Capture the cell that displays the provided text and extract its (X, Y) central coordinate. 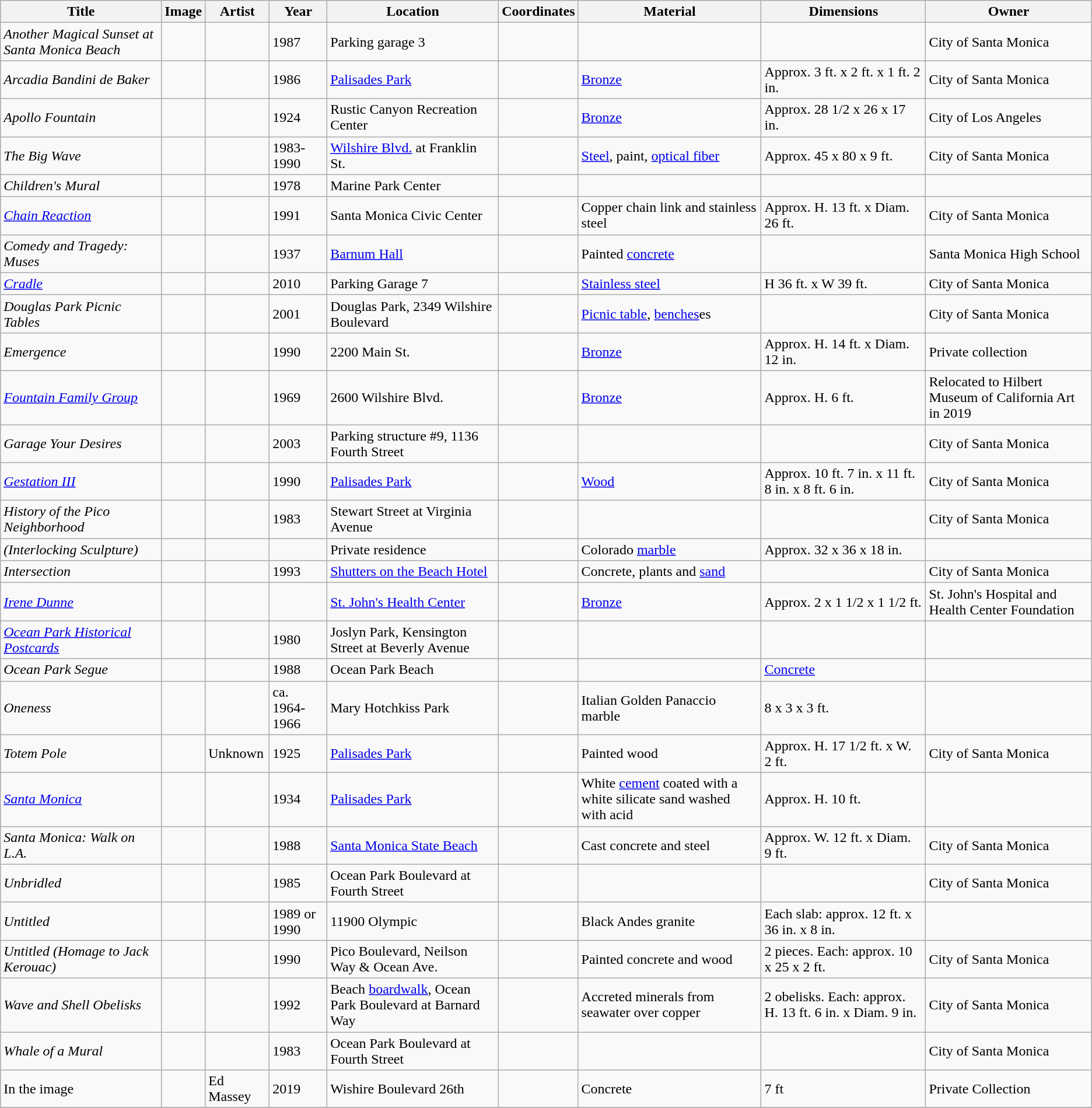
Oneness (81, 708)
Approx. H. 13 ft. x Diam. 26 ft. (843, 216)
1937 (299, 253)
Dimensions (843, 12)
Colorado marble (670, 550)
Approx. 10 ft. 7 in. x 11 ft. 8 in. x 8 ft. 6 in. (843, 482)
Each slab: approx. 12 ft. x 36 in. x 8 in. (843, 921)
2 pieces. Each: approx. 10 x 25 x 2 ft. (843, 959)
Ed Massey (237, 1089)
Santa Monica State Beach (413, 845)
Approx. 32 x 36 x 18 in. (843, 550)
Santa Monica (81, 799)
2001 (299, 314)
H 36 ft. x W 39 ft. (843, 284)
1993 (299, 572)
Cradle (81, 284)
1992 (299, 1005)
Emergence (81, 351)
Parking structure #9, 1136 Fourth Street (413, 443)
Painted concrete (670, 253)
Unbridled (81, 883)
1986 (299, 79)
1991 (299, 216)
1925 (299, 754)
Year (299, 12)
Approx. H. 10 ft. (843, 799)
Santa Monica High School (1009, 253)
Fountain Family Group (81, 397)
Intersection (81, 572)
2600 Wilshire Blvd. (413, 397)
Approx. 3 ft. x 2 ft. x 1 ft. 2 in. (843, 79)
Irene Dunne (81, 602)
Approx. 2 x 1 1/2 x 1 1/2 ft. (843, 602)
8 x 3 x 3 ft. (843, 708)
Black Andes granite (670, 921)
St. John's Hospital and Health Center Foundation (1009, 602)
Painted concrete and wood (670, 959)
White cement coated with a white silicate sand washed with acid (670, 799)
11900 Olympic (413, 921)
Steel, paint, optical fiber (670, 155)
2019 (299, 1089)
1969 (299, 397)
Stainless steel (670, 284)
Title (81, 12)
Arcadia Bandini de Baker (81, 79)
Copper chain link and stainless steel (670, 216)
1987 (299, 42)
Painted wood (670, 754)
Shutters on the Beach Hotel (413, 572)
Material (670, 12)
Ocean Park Historical Postcards (81, 639)
Barnum Hall (413, 253)
1985 (299, 883)
St. John's Health Center (413, 602)
Mary Hotchkiss Park (413, 708)
Beach boardwalk, Ocean Park Boulevard at Barnard Way (413, 1005)
1934 (299, 799)
Image (183, 12)
Wave and Shell Obelisks (81, 1005)
Untitled (Homage to Jack Kerouac) (81, 959)
Santa Monica Civic Center (413, 216)
1978 (299, 186)
Marine Park Center (413, 186)
Santa Monica: Walk on L.A. (81, 845)
Douglas Park, 2349 Wilshire Boulevard (413, 314)
Unknown (237, 754)
Private collection (1009, 351)
Private Collection (1009, 1089)
Approx. W. 12 ft. x Diam. 9 ft. (843, 845)
Italian Golden Panaccio marble (670, 708)
2003 (299, 443)
Chain Reaction (81, 216)
Approx. 28 1/2 x 26 x 17 in. (843, 118)
The Big Wave (81, 155)
1924 (299, 118)
1980 (299, 639)
Picnic table, bencheses (670, 314)
Approx. H. 14 ft. x Diam. 12 in. (843, 351)
Cast concrete and steel (670, 845)
7 ft (843, 1089)
1989 or 1990 (299, 921)
Garage Your Desires (81, 443)
Accreted minerals from seawater over copper (670, 1005)
Comedy and Tragedy: Muses (81, 253)
Concrete, plants and sand (670, 572)
Approx. H. 17 1/2 ft. x W. 2 ft. (843, 754)
Wilshire Blvd. at Franklin St. (413, 155)
(Interlocking Sculpture) (81, 550)
Artist (237, 12)
2 obelisks. Each: approx. H. 13 ft. 6 in. x Diam. 9 in. (843, 1005)
Wood (670, 482)
Whale of a Mural (81, 1050)
Ocean Park Beach (413, 670)
History of the Pico Neighborhood (81, 519)
In the image (81, 1089)
Ocean Park Segue (81, 670)
Location (413, 12)
Gestation III (81, 482)
Untitled (81, 921)
Rustic Canyon Recreation Center (413, 118)
Relocated to Hilbert Museum of California Art in 2019 (1009, 397)
Coordinates (538, 12)
Stewart Street at Virginia Avenue (413, 519)
Owner (1009, 12)
Children's Mural (81, 186)
ca. 1964-1966 (299, 708)
Parking Garage 7 (413, 284)
Wishire Boulevard 26th (413, 1089)
Pico Boulevard, Neilson Way & Ocean Ave. (413, 959)
Parking garage 3 (413, 42)
2200 Main St. (413, 351)
City of Los Angeles (1009, 118)
2010 (299, 284)
1983-1990 (299, 155)
Approx. 45 x 80 x 9 ft. (843, 155)
Douglas Park Picnic Tables (81, 314)
Totem Pole (81, 754)
Joslyn Park, Kensington Street at Beverly Avenue (413, 639)
Apollo Fountain (81, 118)
Another Magical Sunset at Santa Monica Beach (81, 42)
Private residence (413, 550)
Approx. H. 6 ft. (843, 397)
